Output the (x, y) coordinate of the center of the cell containing the given text.  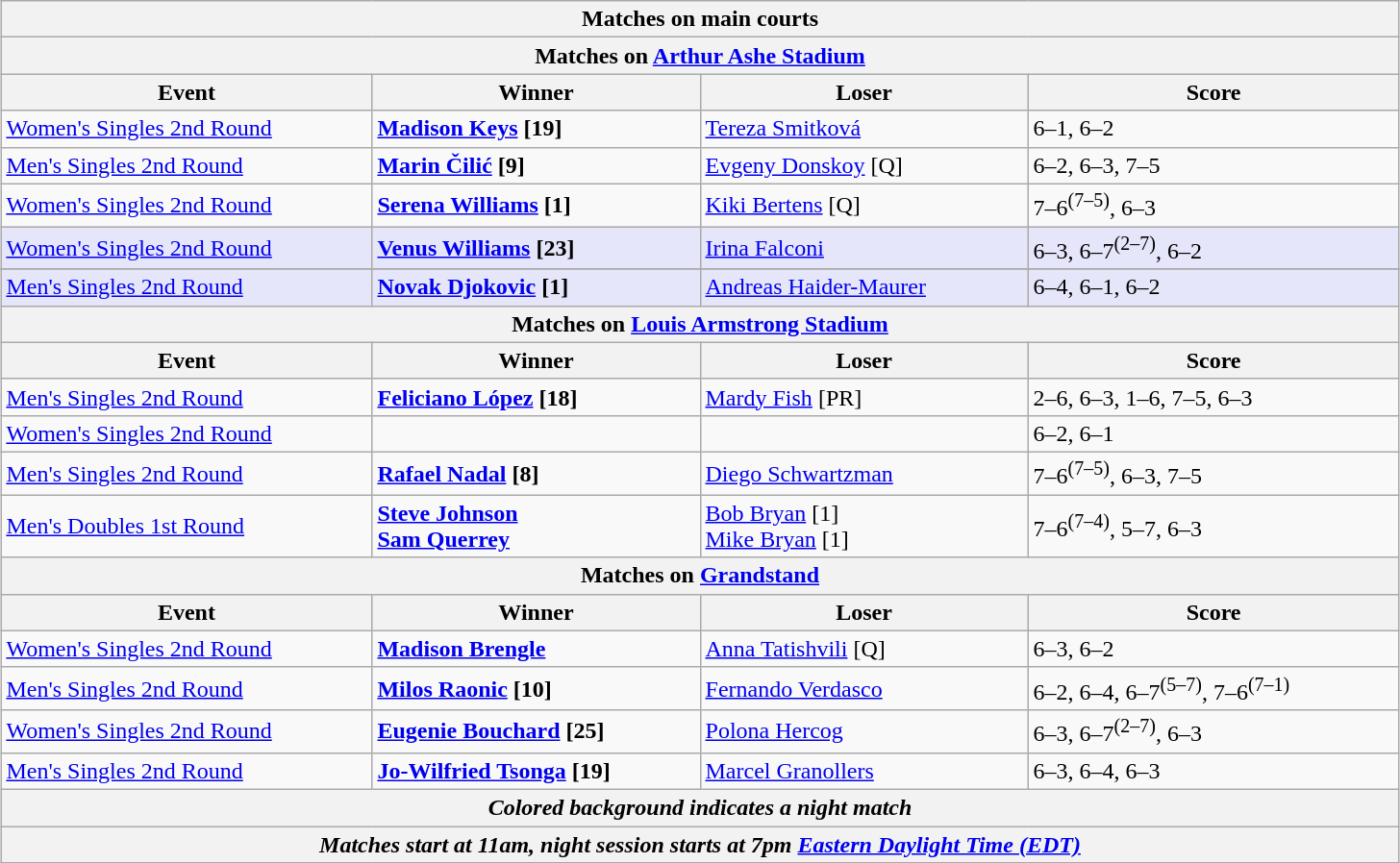
Steve Johnson Sam Querrey (537, 527)
Feliciano López [18] (537, 397)
7–6(7–4), 5–7, 6–3 (1213, 527)
Jo-Wilfried Tsonga [19] (537, 771)
Marcel Granollers (863, 771)
Polona Hercog (863, 732)
Kiki Bertens [Q] (863, 206)
2–6, 6–3, 1–6, 7–5, 6–3 (1213, 397)
Rafael Nadal [8] (537, 473)
Mardy Fish [PR] (863, 397)
Serena Williams [1] (537, 206)
Matches on main courts (700, 19)
Venus Williams [23] (537, 248)
6–1, 6–2 (1213, 129)
Milos Raonic [10] (537, 688)
Evgeny Donskoy [Q] (863, 165)
Fernando Verdasco (863, 688)
6–2, 6–4, 6–7(5–7), 7–6(7–1) (1213, 688)
Marin Čilić [9] (537, 165)
Andreas Haider-Maurer (863, 287)
6–3, 6–7(2–7), 6–3 (1213, 732)
Matches start at 11am, night session starts at 7pm Eastern Daylight Time (EDT) (700, 845)
Novak Djokovic [1] (537, 287)
7–6(7–5), 6–3 (1213, 206)
6–2, 6–3, 7–5 (1213, 165)
6–3, 6–7(2–7), 6–2 (1213, 248)
Matches on Louis Armstrong Stadium (700, 324)
Eugenie Bouchard [25] (537, 732)
6–3, 6–2 (1213, 649)
Irina Falconi (863, 248)
Madison Keys [19] (537, 129)
6–2, 6–1 (1213, 433)
Diego Schwartzman (863, 473)
7–6(7–5), 6–3, 7–5 (1213, 473)
Tereza Smitková (863, 129)
Anna Tatishvili [Q] (863, 649)
Madison Brengle (537, 649)
Men's Doubles 1st Round (187, 527)
6–3, 6–4, 6–3 (1213, 771)
Matches on Grandstand (700, 576)
Bob Bryan [1] Mike Bryan [1] (863, 527)
Matches on Arthur Ashe Stadium (700, 56)
6–4, 6–1, 6–2 (1213, 287)
Colored background indicates a night match (700, 807)
